Find where the given text appears and provide that cell's center as [x, y] coordinate. 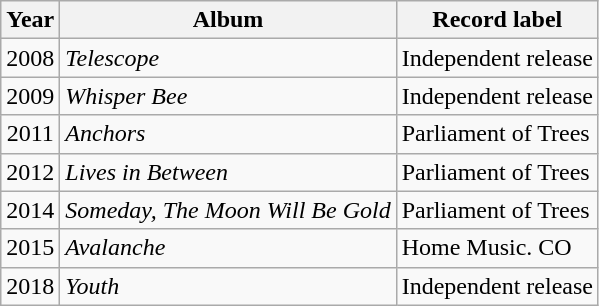
2009 [30, 96]
Telescope [228, 58]
2014 [30, 210]
2012 [30, 172]
Youth [228, 286]
Album [228, 20]
Home Music. CO [497, 248]
Avalanche [228, 248]
2015 [30, 248]
Year [30, 20]
2018 [30, 286]
Anchors [228, 134]
2011 [30, 134]
Whisper Bee [228, 96]
Lives in Between [228, 172]
Someday, The Moon Will Be Gold [228, 210]
Record label [497, 20]
2008 [30, 58]
